Locate the cell with the specified text and output its [x, y] center coordinate. 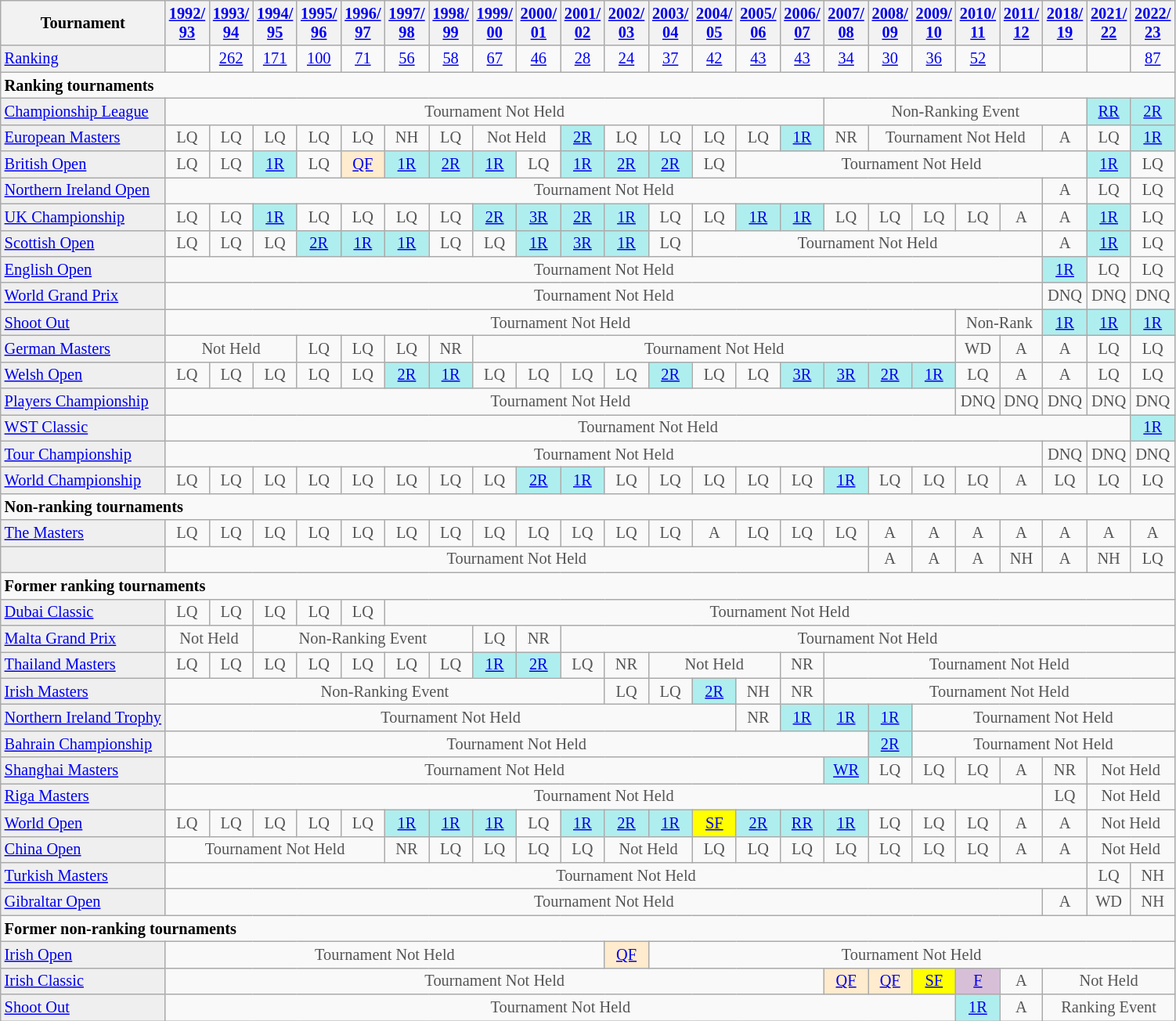
1993/94 [231, 23]
F [978, 981]
English Open [83, 269]
Bahrain Championship [83, 744]
2002/03 [626, 23]
37 [670, 59]
1995/96 [319, 23]
2021/22 [1109, 23]
56 [406, 59]
67 [495, 59]
2006/07 [802, 23]
2009/10 [934, 23]
World Open [83, 823]
2003/04 [670, 23]
Ranking tournaments [588, 85]
1998/99 [451, 23]
46 [539, 59]
Northern Ireland Trophy [83, 717]
UK Championship [83, 217]
WST Classic [83, 428]
Non-Rank [999, 323]
28 [583, 59]
Players Championship [83, 402]
World Championship [83, 480]
42 [714, 59]
Non-ranking tournaments [588, 507]
2018/19 [1065, 23]
2008/09 [890, 23]
262 [231, 59]
34 [846, 59]
71 [363, 59]
2000/01 [539, 23]
2007/08 [846, 23]
World Grand Prix [83, 296]
European Masters [83, 138]
2010/11 [978, 23]
58 [451, 59]
2004/05 [714, 23]
Turkish Masters [83, 875]
German Masters [83, 348]
British Open [83, 164]
Shanghai Masters [83, 770]
Ranking Event [1109, 1008]
Irish Classic [83, 981]
Former non-ranking tournaments [588, 929]
The Masters [83, 533]
Tour Championship [83, 454]
Former ranking tournaments [588, 586]
Irish Masters [83, 691]
Ranking [83, 59]
100 [319, 59]
China Open [83, 850]
30 [890, 59]
171 [275, 59]
1997/98 [406, 23]
24 [626, 59]
2001/02 [583, 23]
Riga Masters [83, 796]
36 [934, 59]
Dubai Classic [83, 612]
2011/12 [1021, 23]
52 [978, 59]
1994/95 [275, 23]
Tournament [83, 23]
1996/97 [363, 23]
Malta Grand Prix [83, 638]
1999/00 [495, 23]
87 [1153, 59]
Championship League [83, 111]
Gibraltar Open [83, 902]
2022/23 [1153, 23]
Irish Open [83, 954]
Northern Ireland Open [83, 190]
Thailand Masters [83, 665]
2005/06 [758, 23]
Welsh Open [83, 375]
1992/93 [187, 23]
WR [846, 770]
Scottish Open [83, 244]
